Return the [x, y] coordinate for the center point of the cell that contains the specified text.  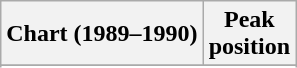
Chart (1989–1990) [102, 34]
Peakposition [249, 34]
